Locate the cell with the specified text and output its [X, Y] center coordinate. 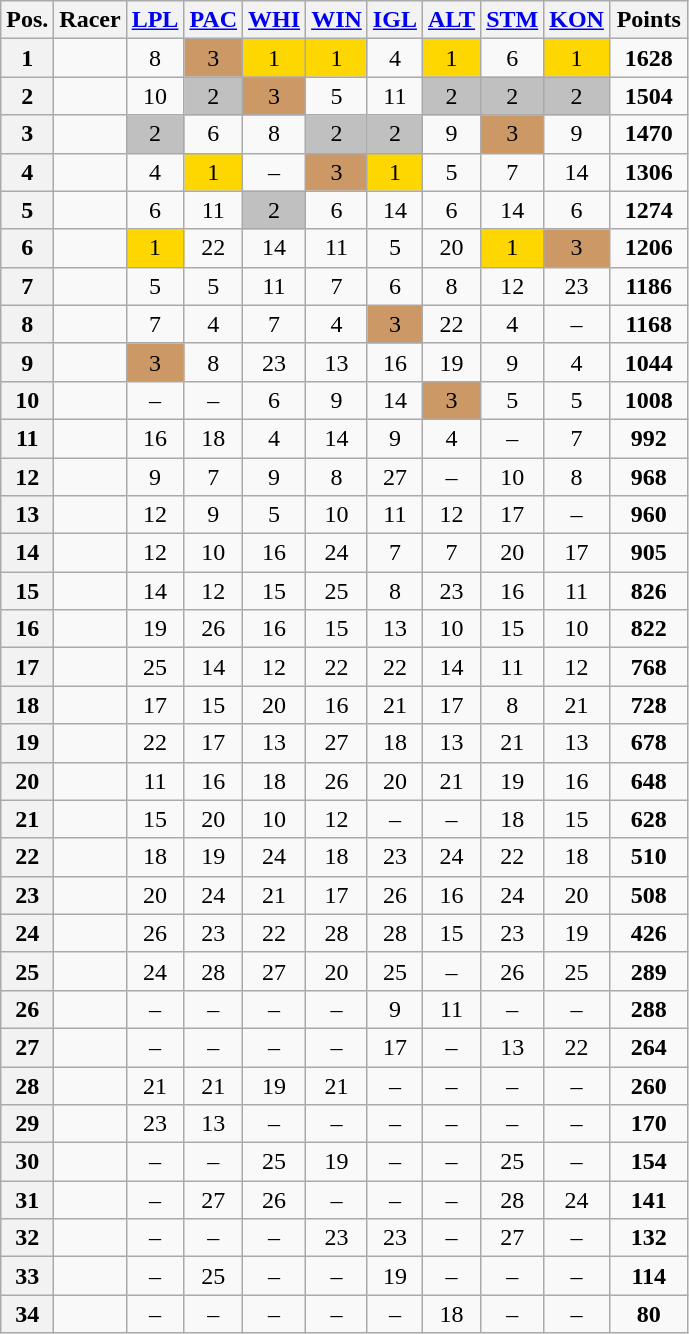
1628 [648, 58]
992 [648, 438]
STM [512, 20]
1306 [648, 172]
80 [648, 1314]
154 [648, 1162]
Points [648, 20]
IGL [394, 20]
426 [648, 933]
Racer [90, 20]
678 [648, 743]
960 [648, 515]
Pos. [28, 20]
905 [648, 553]
1470 [648, 134]
648 [648, 781]
508 [648, 895]
KON [577, 20]
31 [28, 1200]
822 [648, 629]
114 [648, 1276]
728 [648, 705]
1168 [648, 324]
PAC [214, 20]
510 [648, 857]
968 [648, 477]
260 [648, 1085]
289 [648, 971]
1044 [648, 362]
ALT [451, 20]
LPL [155, 20]
1186 [648, 286]
264 [648, 1047]
29 [28, 1124]
768 [648, 667]
288 [648, 1009]
1504 [648, 96]
30 [28, 1162]
132 [648, 1238]
33 [28, 1276]
170 [648, 1124]
141 [648, 1200]
1008 [648, 400]
WHI [274, 20]
1274 [648, 210]
1206 [648, 248]
628 [648, 819]
32 [28, 1238]
34 [28, 1314]
WIN [337, 20]
826 [648, 591]
